Locate the cell with the specified text and output its [X, Y] center coordinate. 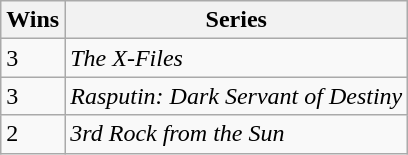
3rd Rock from the Sun [236, 134]
Series [236, 20]
Rasputin: Dark Servant of Destiny [236, 96]
2 [33, 134]
Wins [33, 20]
The X-Files [236, 58]
